For the text-containing cell, return its midpoint in [X, Y] coordinate format. 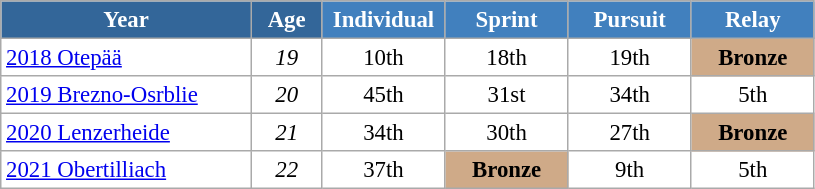
27th [630, 133]
Individual [384, 20]
19 [286, 58]
Age [286, 20]
Pursuit [630, 20]
20 [286, 95]
37th [384, 170]
Relay [752, 20]
9th [630, 170]
22 [286, 170]
31st [506, 95]
Sprint [506, 20]
2018 Otepää [126, 58]
10th [384, 58]
21 [286, 133]
19th [630, 58]
2019 Brezno-Osrblie [126, 95]
Year [126, 20]
18th [506, 58]
30th [506, 133]
2021 Obertilliach [126, 170]
2020 Lenzerheide [126, 133]
45th [384, 95]
